Capture the cell that displays the provided text and extract its (x, y) central coordinate. 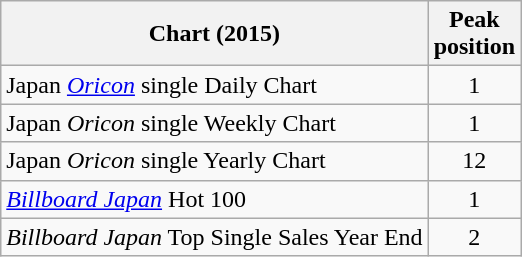
12 (474, 161)
Billboard Japan Hot 100 (214, 199)
Japan Oricon single Daily Chart (214, 85)
Peakposition (474, 34)
Billboard Japan Top Single Sales Year End (214, 237)
2 (474, 237)
Japan Oricon single Yearly Chart (214, 161)
Chart (2015) (214, 34)
Japan Oricon single Weekly Chart (214, 123)
